Extract the (X, Y) coordinate from the center of the cell holding the provided text.  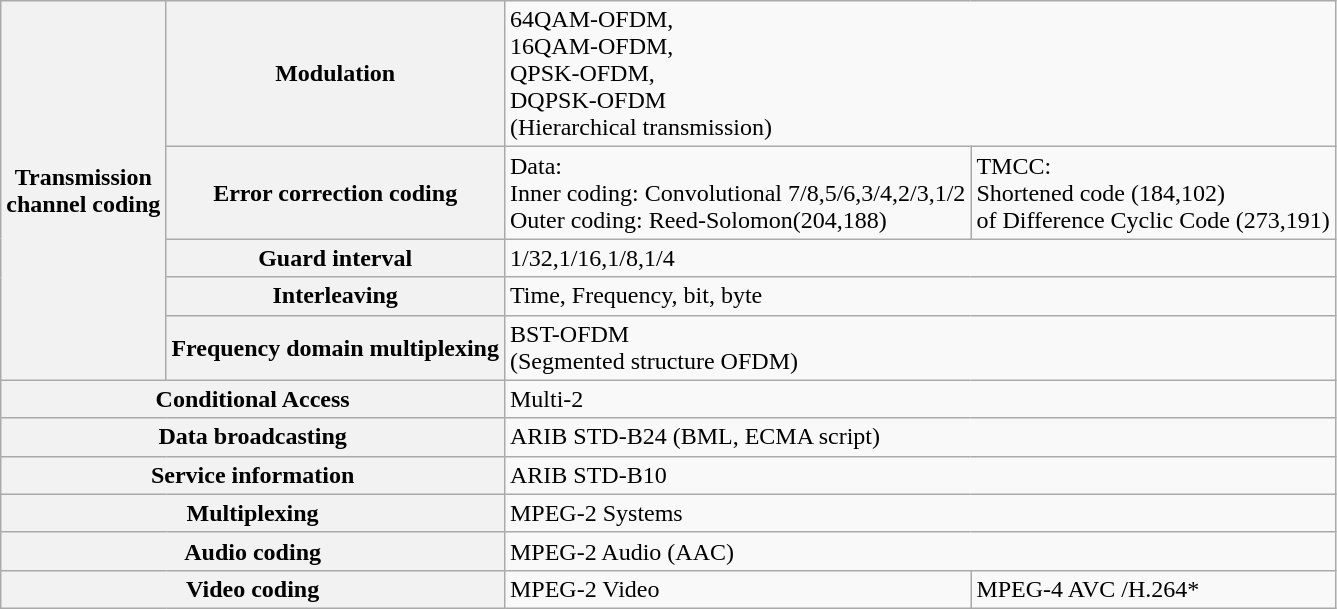
Modulation (336, 74)
Time, Frequency, bit, byte (920, 296)
MPEG-4 AVC /H.264* (1153, 589)
Guard interval (336, 258)
ARIB STD-B24 (BML, ECMA script) (920, 437)
Conditional Access (253, 399)
Service information (253, 475)
Error correction coding (336, 193)
Audio coding (253, 551)
MPEG-2 Audio (AAC) (920, 551)
Multiplexing (253, 513)
1/32,1/16,1/8,1/4 (920, 258)
Interleaving (336, 296)
Video coding (253, 589)
Transmissionchannel coding (84, 190)
BST-OFDM (Segmented structure OFDM) (920, 348)
MPEG-2 Systems (920, 513)
Multi-2 (920, 399)
ARIB STD-B10 (920, 475)
MPEG-2 Video (737, 589)
Data: Inner coding: Convolutional 7/8,5/6,3/4,2/3,1/2 Outer coding: Reed-Solomon(204,188) (737, 193)
Frequency domain multiplexing (336, 348)
TMCC: Shortened code (184,102) of Difference Cyclic Code (273,191) (1153, 193)
Data broadcasting (253, 437)
64QAM-OFDM,16QAM-OFDM,QPSK-OFDM,DQPSK-OFDM(Hierarchical transmission) (920, 74)
